Pinpoint the cell where the given text exists, returning its [x, y] midpoint coordinate. 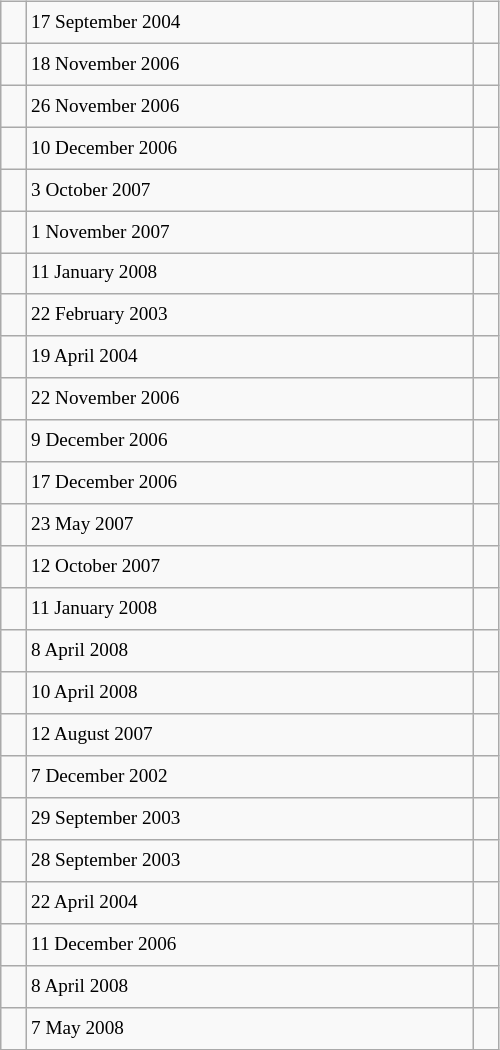
22 February 2003 [249, 315]
29 September 2003 [249, 819]
17 September 2004 [249, 22]
9 December 2006 [249, 441]
7 May 2008 [249, 1028]
3 October 2007 [249, 190]
22 April 2004 [249, 902]
17 December 2006 [249, 483]
26 November 2006 [249, 106]
12 October 2007 [249, 567]
12 August 2007 [249, 735]
10 April 2008 [249, 693]
11 December 2006 [249, 944]
7 December 2002 [249, 777]
22 November 2006 [249, 399]
23 May 2007 [249, 525]
10 December 2006 [249, 148]
18 November 2006 [249, 64]
28 September 2003 [249, 861]
19 April 2004 [249, 357]
1 November 2007 [249, 232]
